Provide the [X, Y] coordinate of the cell's center where the given text is located.  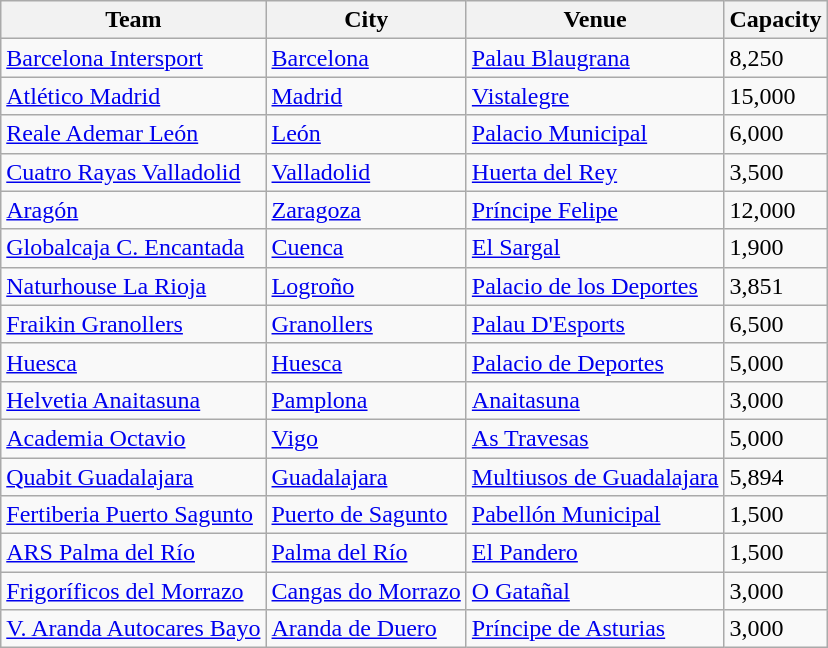
Barcelona [366, 58]
Cuenca [366, 248]
Cangas do Morrazo [366, 591]
Globalcaja C. Encantada [134, 248]
Pamplona [366, 400]
6,000 [776, 134]
Palacio Municipal [595, 134]
Reale Ademar León [134, 134]
Huerta del Rey [595, 172]
8,250 [776, 58]
Príncipe de Asturias [595, 629]
Academia Octavio [134, 438]
Multiusos de Guadalajara [595, 477]
Venue [595, 20]
1,900 [776, 248]
Logroño [366, 286]
3,500 [776, 172]
Fertiberia Puerto Sagunto [134, 515]
Granollers [366, 324]
ARS Palma del Río [134, 553]
El Pandero [595, 553]
Madrid [366, 96]
As Travesas [595, 438]
Frigoríficos del Morrazo [134, 591]
3,851 [776, 286]
Team [134, 20]
Anaitasuna [595, 400]
Valladolid [366, 172]
Atlético Madrid [134, 96]
Pabellón Municipal [595, 515]
Vigo [366, 438]
Guadalajara [366, 477]
Zaragoza [366, 210]
Palau D'Esports [595, 324]
Helvetia Anaitasuna [134, 400]
12,000 [776, 210]
Naturhouse La Rioja [134, 286]
O Gatañal [595, 591]
Aranda de Duero [366, 629]
Cuatro Rayas Valladolid [134, 172]
6,500 [776, 324]
Fraikin Granollers [134, 324]
Quabit Guadalajara [134, 477]
Aragón [134, 210]
15,000 [776, 96]
León [366, 134]
El Sargal [595, 248]
Puerto de Sagunto [366, 515]
Palau Blaugrana [595, 58]
Capacity [776, 20]
Palma del Río [366, 553]
Palacio de los Deportes [595, 286]
Príncipe Felipe [595, 210]
City [366, 20]
Barcelona Intersport [134, 58]
Vistalegre [595, 96]
5,894 [776, 477]
V. Aranda Autocares Bayo [134, 629]
Palacio de Deportes [595, 362]
